Capture the cell that displays the provided text and extract its (x, y) central coordinate. 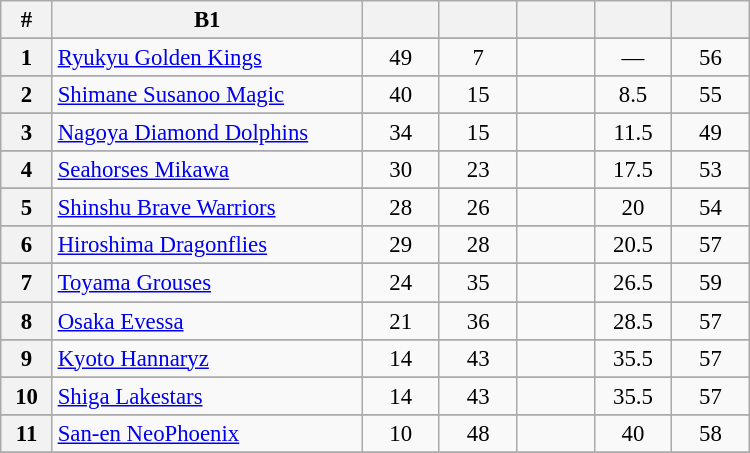
28.5 (632, 321)
— (632, 58)
58 (711, 433)
Ryukyu Golden Kings (207, 58)
59 (711, 283)
35 (478, 283)
17.5 (632, 170)
11 (27, 433)
11.5 (632, 133)
54 (711, 208)
Kyoto Hannaryz (207, 358)
B1 (207, 20)
# (27, 20)
Toyama Grouses (207, 283)
Shimane Susanoo Magic (207, 95)
Osaka Evessa (207, 321)
20 (632, 208)
30 (400, 170)
34 (400, 133)
29 (400, 245)
6 (27, 245)
26 (478, 208)
Nagoya Diamond Dolphins (207, 133)
21 (400, 321)
53 (711, 170)
9 (27, 358)
2 (27, 95)
San-en NeoPhoenix (207, 433)
8.5 (632, 95)
36 (478, 321)
26.5 (632, 283)
56 (711, 58)
Hiroshima Dragonflies (207, 245)
1 (27, 58)
4 (27, 170)
Shinshu Brave Warriors (207, 208)
20.5 (632, 245)
24 (400, 283)
Shiga Lakestars (207, 396)
55 (711, 95)
23 (478, 170)
3 (27, 133)
Seahorses Mikawa (207, 170)
5 (27, 208)
48 (478, 433)
8 (27, 321)
